Search for the cell housing the specified text and yield its [X, Y] center coordinate. 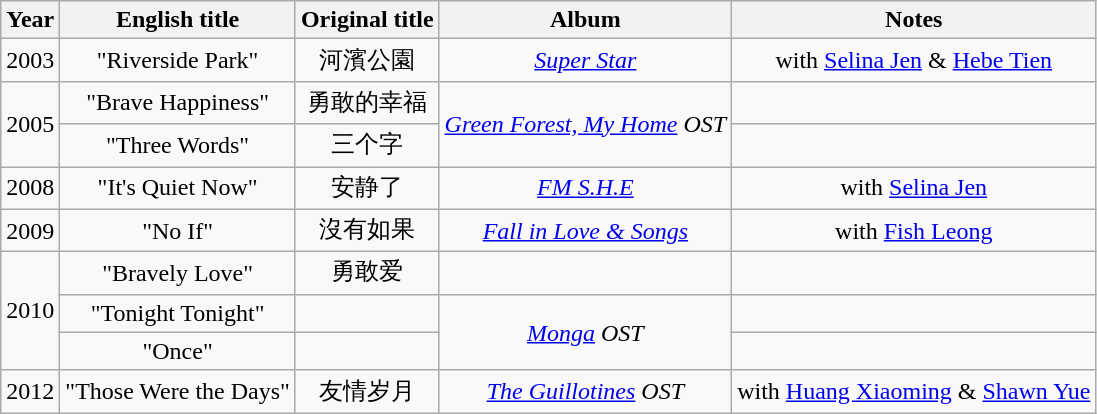
English title [178, 20]
三个字 [367, 146]
with Huang Xiaoming & Shawn Yue [914, 392]
FM S.H.E [586, 188]
安静了 [367, 188]
with Fish Leong [914, 230]
Fall in Love & Songs [586, 230]
2005 [30, 124]
2012 [30, 392]
"Tonight Tonight" [178, 313]
"Once" [178, 351]
2008 [30, 188]
Super Star [586, 60]
"Brave Happiness" [178, 102]
沒有如果 [367, 230]
Original title [367, 20]
Album [586, 20]
"Bravely Love" [178, 274]
Monga OST [586, 332]
2003 [30, 60]
"It's Quiet Now" [178, 188]
"Riverside Park" [178, 60]
友情岁月 [367, 392]
勇敢爱 [367, 274]
with Selina Jen & Hebe Tien [914, 60]
"Those Were the Days" [178, 392]
2009 [30, 230]
河濱公園 [367, 60]
"No If" [178, 230]
"Three Words" [178, 146]
with Selina Jen [914, 188]
勇敢的幸福 [367, 102]
Notes [914, 20]
2010 [30, 312]
The Guillotines OST [586, 392]
Year [30, 20]
Green Forest, My Home OST [586, 124]
